Capture the cell that displays the provided text and extract its [x, y] central coordinate. 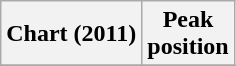
Chart (2011) [72, 34]
Peakposition [188, 34]
